Return (x, y) of the center of cell containing provided text 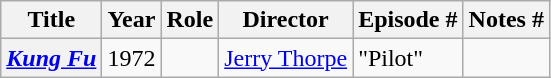
Jerry Thorpe (286, 58)
Kung Fu (52, 58)
Director (286, 20)
Year (132, 20)
Notes # (506, 20)
Episode # (408, 20)
Title (52, 20)
Role (190, 20)
1972 (132, 58)
"Pilot" (408, 58)
